Provide the [X, Y] coordinate of the cell's center where the given text is located.  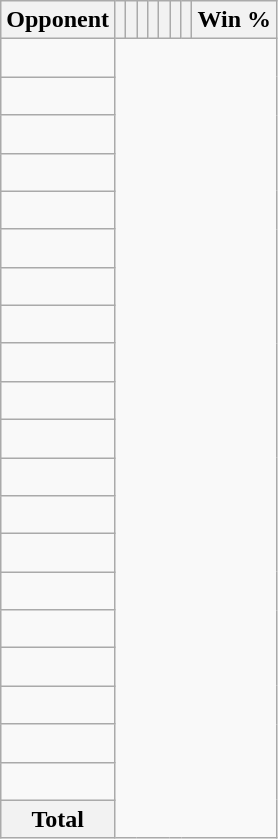
Total [58, 819]
Opponent [58, 20]
Win % [234, 20]
